From the cell containing the given text, extract its center point as [X, Y] coordinate. 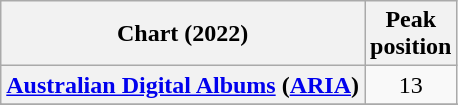
Peakposition [411, 34]
Chart (2022) [183, 34]
13 [411, 85]
Australian Digital Albums (ARIA) [183, 85]
